Find where the given text appears and provide that cell's center as [X, Y] coordinate. 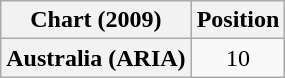
Australia (ARIA) [96, 58]
10 [238, 58]
Chart (2009) [96, 20]
Position [238, 20]
